Capture the cell that displays the provided text and extract its (X, Y) central coordinate. 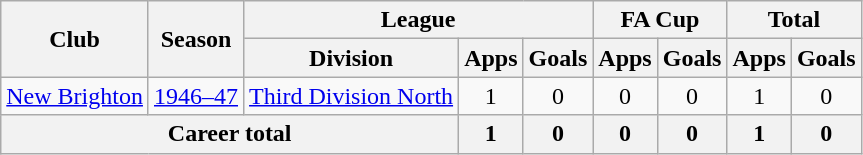
Career total (230, 134)
League (418, 20)
Division (352, 58)
1946–47 (196, 96)
Third Division North (352, 96)
Season (196, 39)
FA Cup (660, 20)
Club (75, 39)
New Brighton (75, 96)
Total (794, 20)
